Return (X, Y) of the center of cell containing provided text 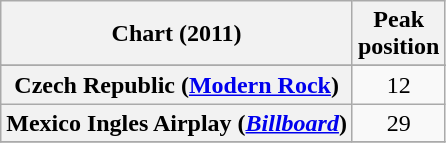
Chart (2011) (177, 34)
Peakposition (398, 34)
Mexico Ingles Airplay (Billboard) (177, 123)
12 (398, 85)
29 (398, 123)
Czech Republic (Modern Rock) (177, 85)
